Identify which cell holds the provided text, then report its [x, y] central coordinate. 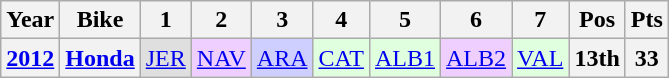
ALB1 [404, 58]
CAT [341, 58]
6 [476, 20]
NAV [221, 58]
Pos [597, 20]
1 [166, 20]
2012 [30, 58]
VAL [540, 58]
Year [30, 20]
ALB2 [476, 58]
33 [646, 58]
Pts [646, 20]
Honda [100, 58]
5 [404, 20]
13th [597, 58]
Bike [100, 20]
JER [166, 58]
3 [282, 20]
7 [540, 20]
4 [341, 20]
ARA [282, 58]
2 [221, 20]
